Locate the cell with the specified text and output its (X, Y) center coordinate. 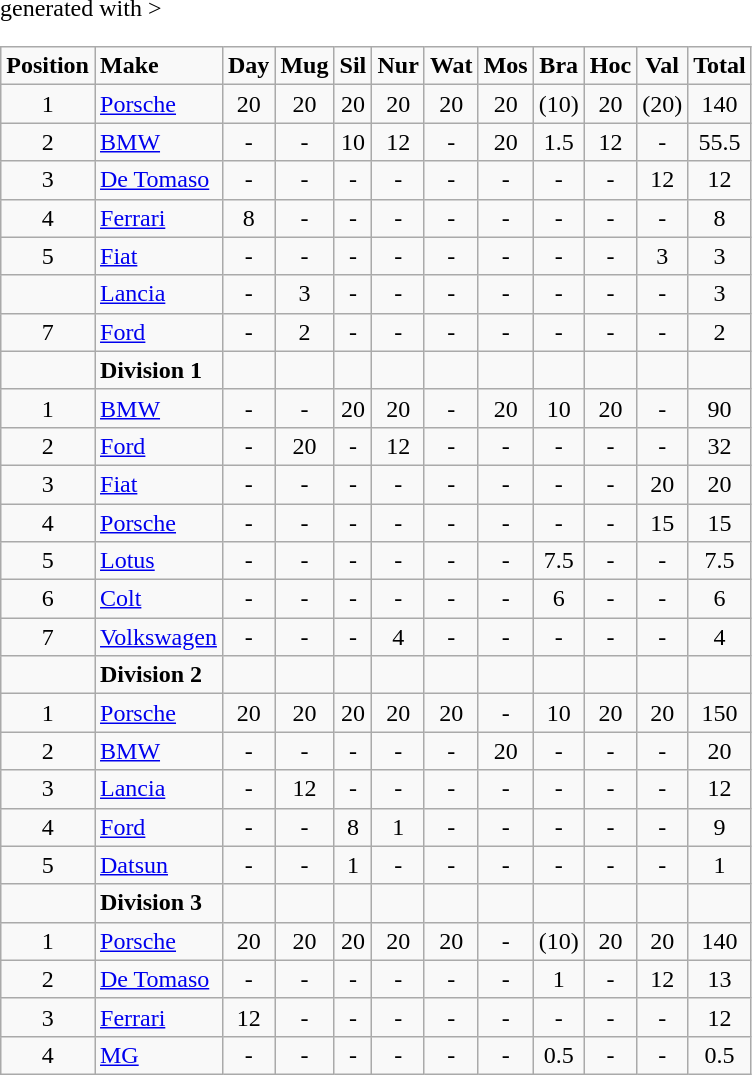
Datsun (158, 865)
1.5 (558, 142)
90 (720, 408)
Mos (506, 66)
Colt (158, 599)
150 (720, 713)
13 (720, 979)
Mug (304, 66)
Wat (451, 66)
Position (48, 66)
32 (720, 446)
(20) (662, 104)
Division 2 (158, 675)
Hoc (610, 66)
Division 3 (158, 903)
9 (720, 827)
Val (662, 66)
Nur (398, 66)
Division 1 (158, 370)
Volkswagen (158, 637)
Total (720, 66)
55.5 (720, 142)
Lotus (158, 561)
Make (158, 66)
Day (248, 66)
MG (158, 1055)
Sil (353, 66)
Bra (558, 66)
